Find where the given text appears and provide that cell's center as (x, y) coordinate. 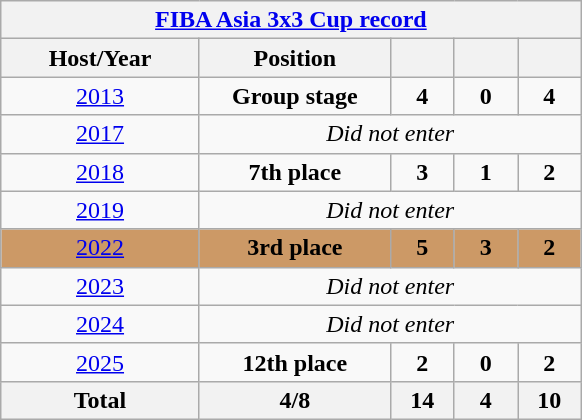
7th place (294, 172)
1 (486, 172)
12th place (294, 362)
FIBA Asia 3x3 Cup record (291, 20)
3rd place (294, 248)
4/8 (294, 400)
2023 (100, 286)
Position (294, 58)
2025 (100, 362)
2022 (100, 248)
2017 (100, 134)
Group stage (294, 96)
2013 (100, 96)
2019 (100, 210)
2024 (100, 324)
10 (550, 400)
Host/Year (100, 58)
14 (422, 400)
Total (100, 400)
2018 (100, 172)
5 (422, 248)
